Pinpoint the cell where the given text exists, returning its [x, y] midpoint coordinate. 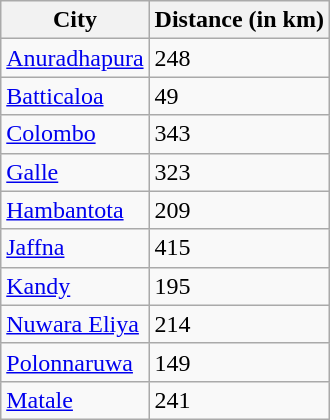
Nuwara Eliya [75, 324]
214 [239, 324]
Jaffna [75, 248]
209 [239, 210]
195 [239, 286]
Polonnaruwa [75, 362]
49 [239, 96]
241 [239, 400]
Galle [75, 172]
Anuradhapura [75, 58]
City [75, 20]
Hambantota [75, 210]
Colombo [75, 134]
149 [239, 362]
Matale [75, 400]
Batticaloa [75, 96]
Distance (in km) [239, 20]
323 [239, 172]
343 [239, 134]
415 [239, 248]
248 [239, 58]
Kandy [75, 286]
